Scan for the cell matching the given text and deliver its (x, y) coordinate at center. 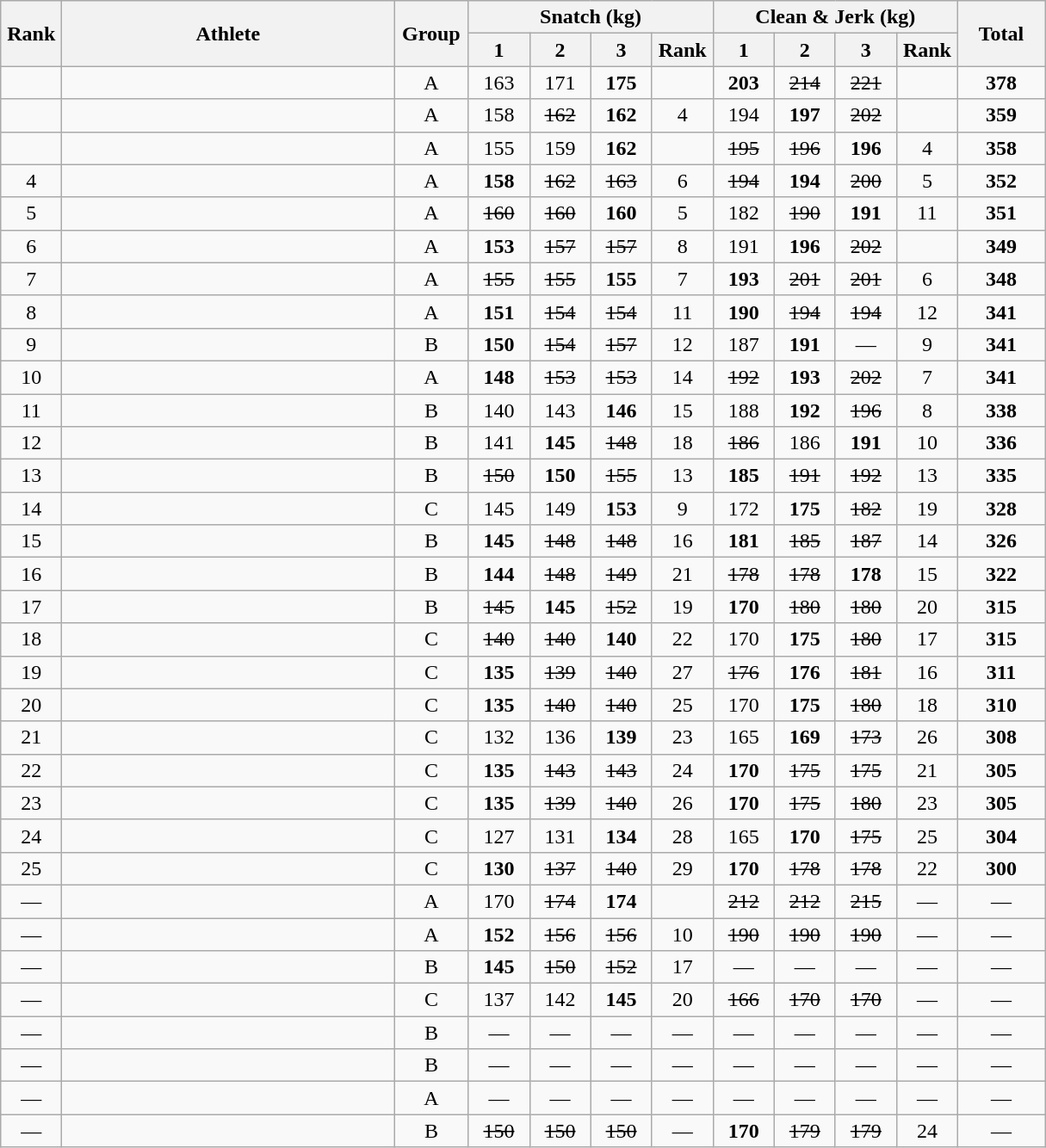
134 (622, 836)
351 (1000, 213)
308 (1000, 738)
349 (1000, 246)
166 (744, 1000)
141 (499, 443)
136 (560, 738)
127 (499, 836)
200 (866, 181)
159 (560, 148)
169 (804, 738)
326 (1000, 541)
188 (744, 410)
Snatch (kg) (591, 17)
29 (682, 868)
338 (1000, 410)
131 (560, 836)
27 (682, 672)
151 (499, 312)
Athlete (228, 34)
Total (1000, 34)
215 (866, 901)
Clean & Jerk (kg) (835, 17)
173 (866, 738)
378 (1000, 83)
358 (1000, 148)
171 (560, 83)
322 (1000, 574)
28 (682, 836)
203 (744, 83)
352 (1000, 181)
304 (1000, 836)
310 (1000, 705)
146 (622, 410)
132 (499, 738)
Group (431, 34)
144 (499, 574)
214 (804, 83)
300 (1000, 868)
142 (560, 1000)
359 (1000, 115)
221 (866, 83)
335 (1000, 476)
328 (1000, 509)
172 (744, 509)
130 (499, 868)
197 (804, 115)
348 (1000, 279)
195 (744, 148)
336 (1000, 443)
311 (1000, 672)
